Scan for the cell matching the given text and deliver its (x, y) coordinate at center. 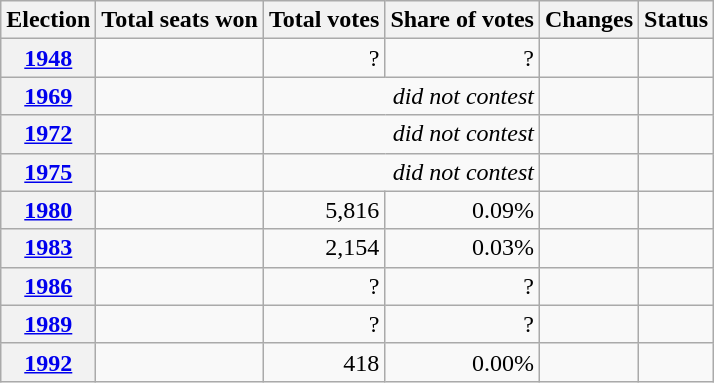
0.03% (462, 248)
Status (676, 20)
1975 (48, 172)
0.09% (462, 210)
1992 (48, 362)
418 (324, 362)
Changes (588, 20)
2,154 (324, 248)
1983 (48, 248)
5,816 (324, 210)
1969 (48, 96)
1972 (48, 134)
1989 (48, 324)
1948 (48, 58)
0.00% (462, 362)
1980 (48, 210)
Election (48, 20)
Share of votes (462, 20)
1986 (48, 286)
Total votes (324, 20)
Total seats won (180, 20)
